Scan for the cell matching the given text and deliver its (X, Y) coordinate at center. 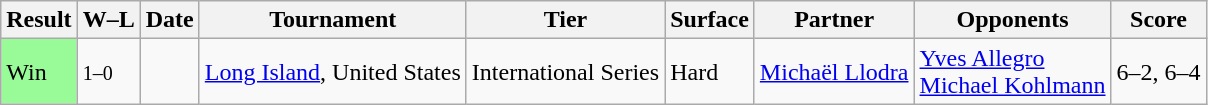
Partner (834, 20)
Win (39, 72)
Tournament (332, 20)
Surface (710, 20)
Opponents (1012, 20)
1–0 (108, 72)
Score (1158, 20)
Michaël Llodra (834, 72)
Long Island, United States (332, 72)
Date (170, 20)
Hard (710, 72)
Yves Allegro Michael Kohlmann (1012, 72)
6–2, 6–4 (1158, 72)
International Series (565, 72)
Result (39, 20)
Tier (565, 20)
W–L (108, 20)
